Extract the [x, y] coordinate from the center of the cell holding the provided text.  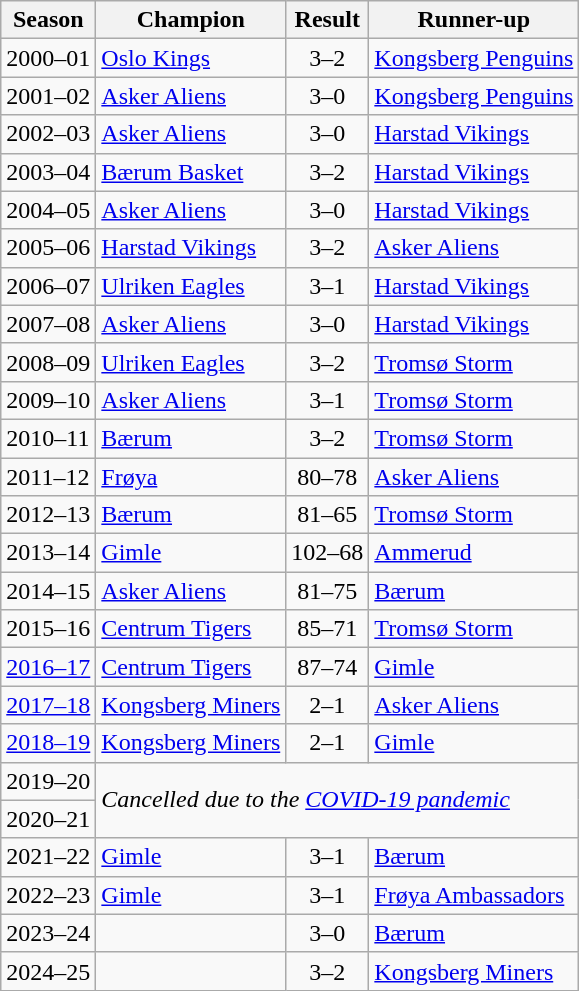
Result [328, 20]
2018–19 [48, 743]
2000–01 [48, 58]
2014–15 [48, 591]
80–78 [328, 477]
2011–12 [48, 477]
2003–04 [48, 172]
2004–05 [48, 210]
2013–14 [48, 553]
102–68 [328, 553]
2016–17 [48, 667]
81–65 [328, 515]
2021–22 [48, 857]
Frøya Ambassadors [474, 895]
Champion [191, 20]
Frøya [191, 477]
Bærum Basket [191, 172]
85–71 [328, 629]
2006–07 [48, 286]
81–75 [328, 591]
Season [48, 20]
Cancelled due to the COVID-19 pandemic [338, 800]
2015–16 [48, 629]
2023–24 [48, 933]
2022–23 [48, 895]
2009–10 [48, 400]
2007–08 [48, 324]
Ammerud [474, 553]
Runner-up [474, 20]
2012–13 [48, 515]
2020–21 [48, 819]
2008–09 [48, 362]
2024–25 [48, 971]
2010–11 [48, 438]
2019–20 [48, 781]
2001–02 [48, 96]
2002–03 [48, 134]
Oslo Kings [191, 58]
2017–18 [48, 705]
2005–06 [48, 248]
87–74 [328, 667]
